Search for the cell housing the specified text and yield its (X, Y) center coordinate. 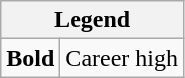
Bold (30, 58)
Legend (92, 20)
Career high (122, 58)
